Provide the (x, y) coordinate of the cell's center where the given text is located.  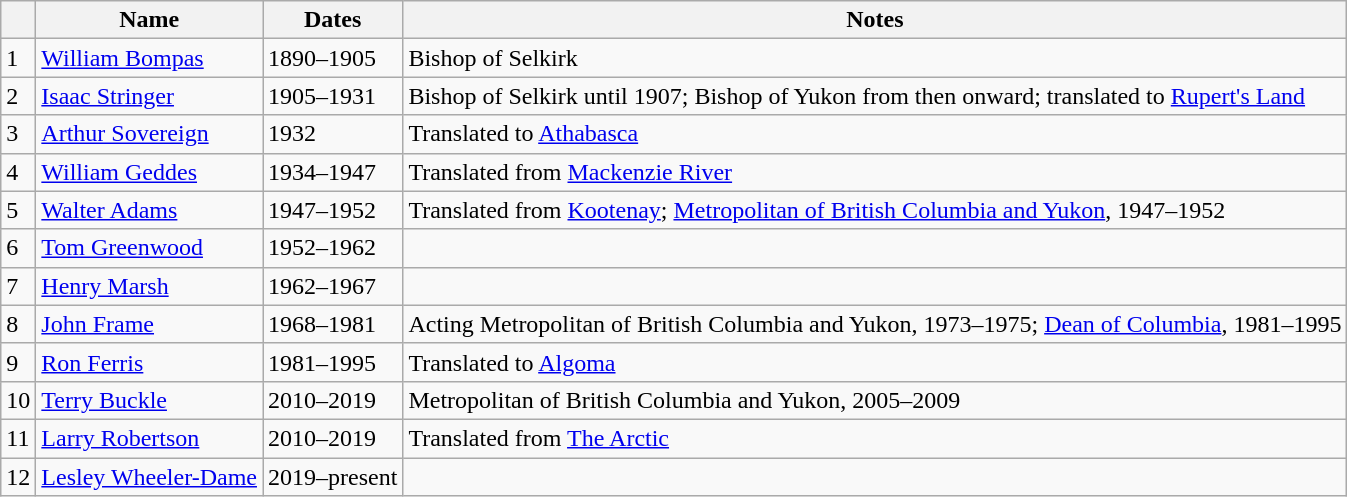
1968–1981 (332, 324)
6 (18, 248)
William Bompas (150, 58)
Translated from Kootenay; Metropolitan of British Columbia and Yukon, 1947–1952 (875, 210)
Henry Marsh (150, 286)
1952–1962 (332, 248)
William Geddes (150, 172)
12 (18, 477)
Bishop of Selkirk until 1907; Bishop of Yukon from then onward; translated to Rupert's Land (875, 96)
9 (18, 362)
Isaac Stringer (150, 96)
11 (18, 438)
1947–1952 (332, 210)
7 (18, 286)
1 (18, 58)
Translated from Mackenzie River (875, 172)
1905–1931 (332, 96)
Terry Buckle (150, 400)
Larry Robertson (150, 438)
Translated to Algoma (875, 362)
Tom Greenwood (150, 248)
1932 (332, 134)
10 (18, 400)
John Frame (150, 324)
Lesley Wheeler-Dame (150, 477)
3 (18, 134)
1981–1995 (332, 362)
1890–1905 (332, 58)
8 (18, 324)
2019–present (332, 477)
2 (18, 96)
1962–1967 (332, 286)
1934–1947 (332, 172)
Bishop of Selkirk (875, 58)
Acting Metropolitan of British Columbia and Yukon, 1973–1975; Dean of Columbia, 1981–1995 (875, 324)
Notes (875, 20)
5 (18, 210)
Name (150, 20)
Translated from The Arctic (875, 438)
Translated to Athabasca (875, 134)
Arthur Sovereign (150, 134)
Ron Ferris (150, 362)
Dates (332, 20)
4 (18, 172)
Walter Adams (150, 210)
Metropolitan of British Columbia and Yukon, 2005–2009 (875, 400)
